Provide the [X, Y] coordinate of the cell's center where the given text is located.  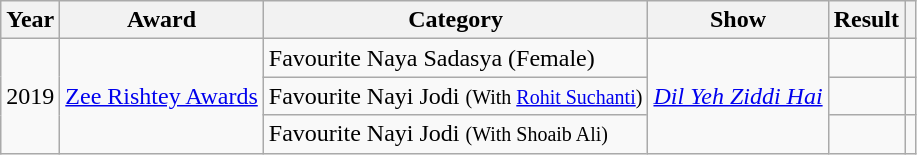
Award [162, 20]
Result [866, 20]
2019 [30, 96]
Zee Rishtey Awards [162, 96]
Dil Yeh Ziddi Hai [738, 96]
Favourite Naya Sadasya (Female) [456, 58]
Favourite Nayi Jodi (With Rohit Suchanti) [456, 96]
Year [30, 20]
Favourite Nayi Jodi (With Shoaib Ali) [456, 134]
Show [738, 20]
Category [456, 20]
